Search for the cell housing the specified text and yield its [x, y] center coordinate. 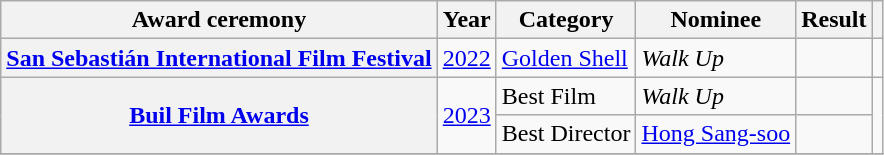
Best Director [566, 134]
Golden Shell [566, 58]
Nominee [716, 20]
Award ceremony [219, 20]
Category [566, 20]
Result [834, 20]
Year [466, 20]
Hong Sang-soo [716, 134]
Buil Film Awards [219, 115]
Best Film [566, 96]
2023 [466, 115]
2022 [466, 58]
San Sebastián International Film Festival [219, 58]
